Output the [x, y] coordinate of the center of the cell containing the given text.  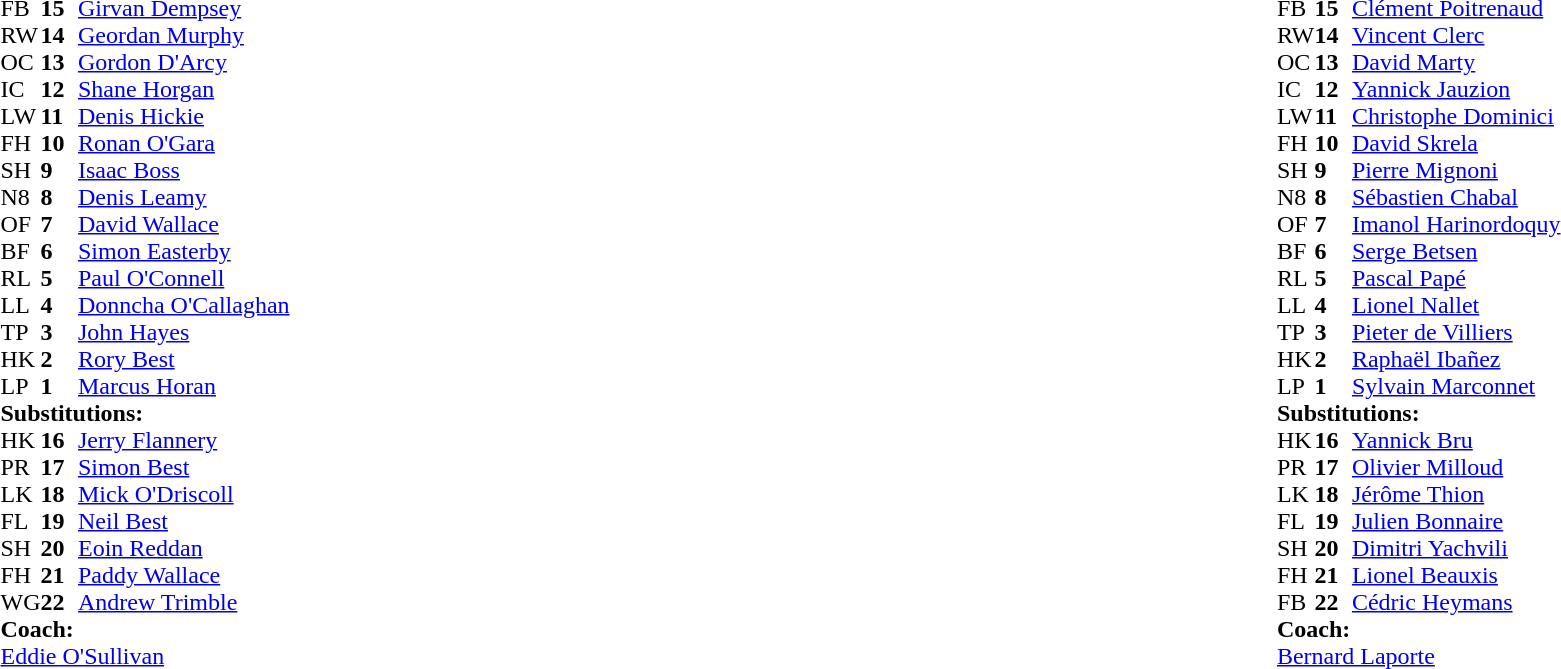
Marcus Horan [184, 386]
Simon Easterby [184, 252]
Pascal Papé [1456, 278]
Pierre Mignoni [1456, 170]
Dimitri Yachvili [1456, 548]
Christophe Dominici [1456, 116]
Eddie O'Sullivan [144, 656]
Paddy Wallace [184, 576]
Pieter de Villiers [1456, 332]
Rory Best [184, 360]
Denis Hickie [184, 116]
David Skrela [1456, 144]
Donncha O'Callaghan [184, 306]
Yannick Bru [1456, 440]
FB [1296, 602]
Shane Horgan [184, 90]
Yannick Jauzion [1456, 90]
Serge Betsen [1456, 252]
Paul O'Connell [184, 278]
Denis Leamy [184, 198]
Ronan O'Gara [184, 144]
Lionel Beauxis [1456, 576]
Gordon D'Arcy [184, 62]
Isaac Boss [184, 170]
Julien Bonnaire [1456, 522]
Jérôme Thion [1456, 494]
WG [20, 602]
Raphaël Ibañez [1456, 360]
Simon Best [184, 468]
David Marty [1456, 62]
David Wallace [184, 224]
Sylvain Marconnet [1456, 386]
Jerry Flannery [184, 440]
Neil Best [184, 522]
Cédric Heymans [1456, 602]
Vincent Clerc [1456, 36]
Imanol Harinordoquy [1456, 224]
Andrew Trimble [184, 602]
John Hayes [184, 332]
Lionel Nallet [1456, 306]
Mick O'Driscoll [184, 494]
Geordan Murphy [184, 36]
Olivier Milloud [1456, 468]
Eoin Reddan [184, 548]
Bernard Laporte [1419, 656]
Sébastien Chabal [1456, 198]
